Output the (X, Y) coordinate of the center of the cell containing the given text.  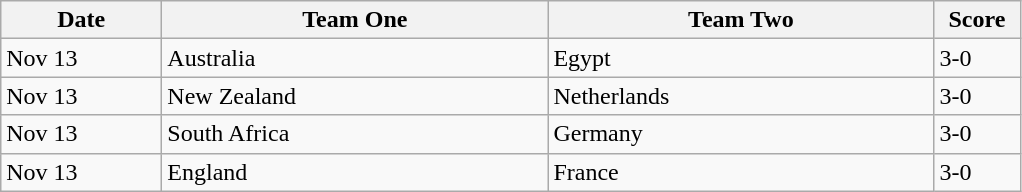
Team Two (741, 20)
Australia (355, 58)
Germany (741, 134)
South Africa (355, 134)
Egypt (741, 58)
Team One (355, 20)
Netherlands (741, 96)
Score (977, 20)
New Zealand (355, 96)
France (741, 172)
England (355, 172)
Date (82, 20)
